Provide the [X, Y] coordinate of the cell's center where the given text is located.  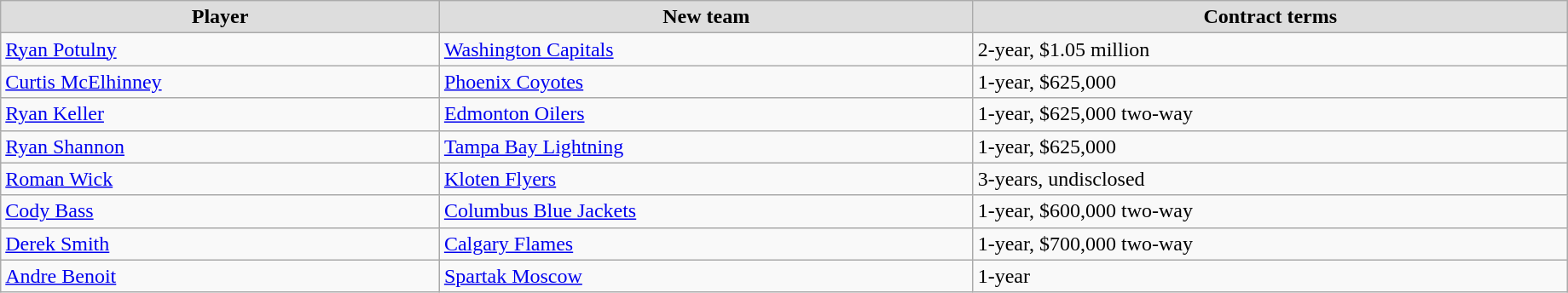
3-years, undisclosed [1270, 179]
Ryan Keller [220, 114]
Cody Bass [220, 211]
Roman Wick [220, 179]
1-year, $700,000 two-way [1270, 244]
2-year, $1.05 million [1270, 49]
1-year [1270, 276]
New team [706, 17]
Curtis McElhinney [220, 82]
Derek Smith [220, 244]
Tampa Bay Lightning [706, 146]
1-year, $600,000 two-way [1270, 211]
Kloten Flyers [706, 179]
Ryan Potulny [220, 49]
Player [220, 17]
Spartak Moscow [706, 276]
1-year, $625,000 two-way [1270, 114]
Washington Capitals [706, 49]
Columbus Blue Jackets [706, 211]
Andre Benoit [220, 276]
Contract terms [1270, 17]
Phoenix Coyotes [706, 82]
Calgary Flames [706, 244]
Edmonton Oilers [706, 114]
Ryan Shannon [220, 146]
